Find where the given text appears and provide that cell's center as (X, Y) coordinate. 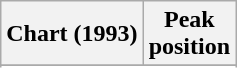
Peakposition (189, 34)
Chart (1993) (72, 34)
